Determine the [X, Y] coordinate at the center of the cell enclosing the given text.  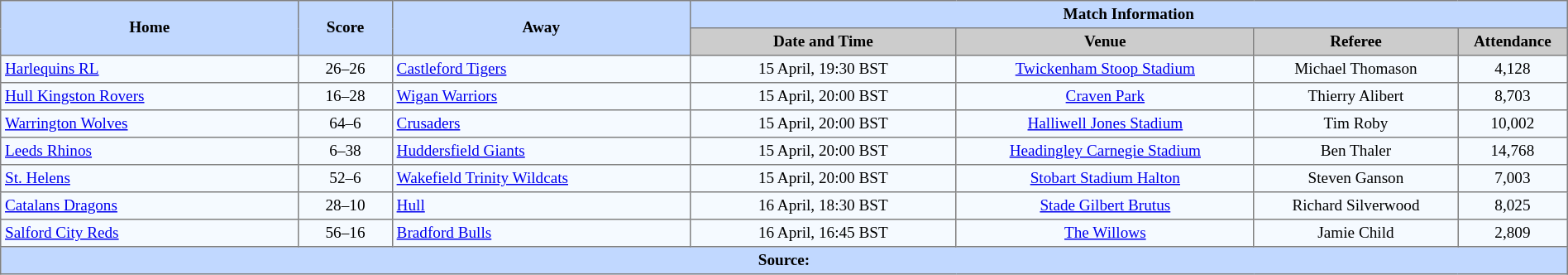
28–10 [346, 205]
Date and Time [823, 41]
64–6 [346, 124]
Source: [784, 260]
Match Information [1128, 15]
Twickenham Stoop Stadium [1105, 70]
8,025 [1513, 205]
Jamie Child [1355, 234]
26–26 [346, 70]
Headingley Carnegie Stadium [1105, 151]
Stade Gilbert Brutus [1105, 205]
Crusaders [541, 124]
7,003 [1513, 179]
Home [150, 28]
Ben Thaler [1355, 151]
Harlequins RL [150, 70]
16 April, 18:30 BST [823, 205]
Richard Silverwood [1355, 205]
St. Helens [150, 179]
10,002 [1513, 124]
Michael Thomason [1355, 70]
Score [346, 28]
Steven Ganson [1355, 179]
56–16 [346, 234]
15 April, 19:30 BST [823, 70]
Craven Park [1105, 96]
4,128 [1513, 70]
Thierry Alibert [1355, 96]
Wakefield Trinity Wildcats [541, 179]
Venue [1105, 41]
Referee [1355, 41]
Hull [541, 205]
Hull Kingston Rovers [150, 96]
Tim Roby [1355, 124]
Attendance [1513, 41]
Catalans Dragons [150, 205]
8,703 [1513, 96]
6–38 [346, 151]
Bradford Bulls [541, 234]
16–28 [346, 96]
The Willows [1105, 234]
Leeds Rhinos [150, 151]
Castleford Tigers [541, 70]
Wigan Warriors [541, 96]
16 April, 16:45 BST [823, 234]
2,809 [1513, 234]
Salford City Reds [150, 234]
52–6 [346, 179]
Warrington Wolves [150, 124]
Stobart Stadium Halton [1105, 179]
14,768 [1513, 151]
Away [541, 28]
Huddersfield Giants [541, 151]
Halliwell Jones Stadium [1105, 124]
